Extract the [X, Y] coordinate from the center of the cell holding the provided text.  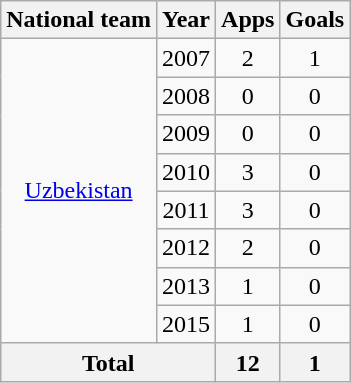
Uzbekistan [79, 191]
2011 [186, 210]
2009 [186, 134]
Year [186, 20]
12 [248, 362]
Apps [248, 20]
2012 [186, 248]
2008 [186, 96]
National team [79, 20]
2013 [186, 286]
2007 [186, 58]
Total [108, 362]
Goals [315, 20]
2015 [186, 324]
2010 [186, 172]
